Determine the (x, y) coordinate at the center of the cell enclosing the given text.  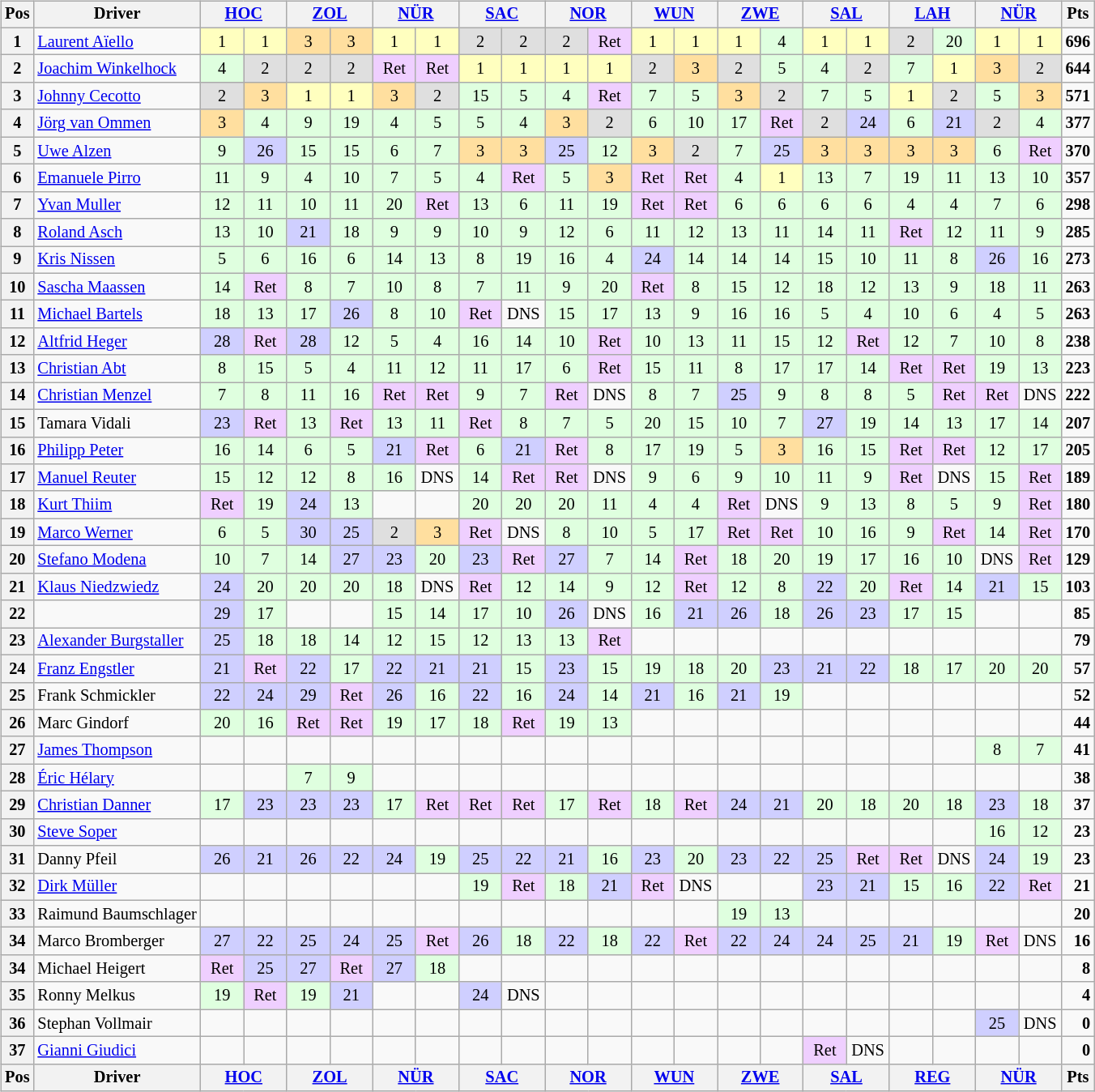
35 (17, 996)
696 (1078, 41)
Raimund Baumschlager (117, 914)
James Thompson (117, 750)
79 (1078, 642)
Ronny Melkus (117, 996)
205 (1078, 450)
Kris Nissen (117, 260)
285 (1078, 232)
Jörg van Ommen (117, 123)
Joachim Winkelhock (117, 69)
357 (1078, 178)
Manuel Reuter (117, 478)
31 (17, 860)
189 (1078, 478)
Steve Soper (117, 832)
Christian Abt (117, 369)
REG (932, 1077)
33 (17, 914)
85 (1078, 614)
238 (1078, 342)
Emanuele Pirro (117, 178)
377 (1078, 123)
298 (1078, 205)
170 (1078, 532)
Stefano Modena (117, 560)
Danny Pfeil (117, 860)
Éric Hélary (117, 778)
223 (1078, 369)
Marco Bromberger (117, 941)
Yvan Muller (117, 205)
370 (1078, 151)
Laurent Aïello (117, 41)
Johnny Cecotto (117, 96)
Uwe Alzen (117, 151)
57 (1078, 668)
Sascha Maassen (117, 287)
644 (1078, 69)
38 (1078, 778)
36 (17, 1023)
Michael Heigert (117, 969)
Frank Schmickler (117, 696)
Franz Engstler (117, 668)
41 (1078, 750)
Klaus Niedzwiedz (117, 587)
180 (1078, 505)
Roland Asch (117, 232)
273 (1078, 260)
Christian Menzel (117, 396)
32 (17, 887)
Altfrid Heger (117, 342)
222 (1078, 396)
Philipp Peter (117, 450)
Marc Gindorf (117, 723)
Marco Werner (117, 532)
Christian Danner (117, 805)
103 (1078, 587)
Kurt Thiim (117, 505)
207 (1078, 423)
Tamara Vidali (117, 423)
571 (1078, 96)
52 (1078, 696)
44 (1078, 723)
Gianni Giudici (117, 1051)
129 (1078, 560)
Dirk Müller (117, 887)
LAH (932, 15)
Alexander Burgstaller (117, 642)
Stephan Vollmair (117, 1023)
Michael Bartels (117, 314)
